Scan for the cell matching the given text and deliver its [x, y] coordinate at center. 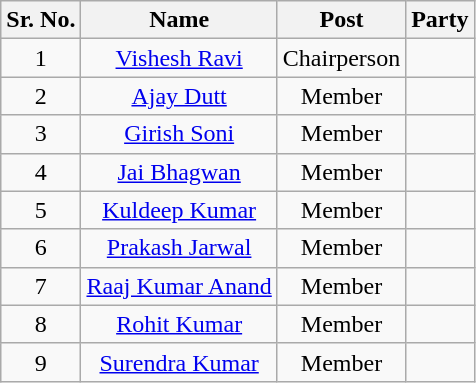
Jai Bhagwan [179, 172]
9 [41, 362]
Chairperson [341, 58]
3 [41, 134]
Rohit Kumar [179, 324]
Surendra Kumar [179, 362]
4 [41, 172]
5 [41, 210]
Girish Soni [179, 134]
Ajay Dutt [179, 96]
2 [41, 96]
Prakash Jarwal [179, 248]
Vishesh Ravi [179, 58]
Kuldeep Kumar [179, 210]
Raaj Kumar Anand [179, 286]
Party [440, 20]
1 [41, 58]
Name [179, 20]
Sr. No. [41, 20]
6 [41, 248]
Post [341, 20]
7 [41, 286]
8 [41, 324]
